Search for the cell housing the specified text and yield its (X, Y) center coordinate. 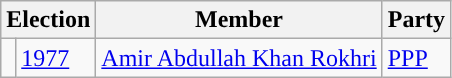
PPP (416, 58)
Amir Abdullah Khan Rokhri (239, 58)
Party (416, 20)
Election (48, 20)
1977 (56, 58)
Member (239, 20)
